Identify which cell holds the provided text, then report its [x, y] central coordinate. 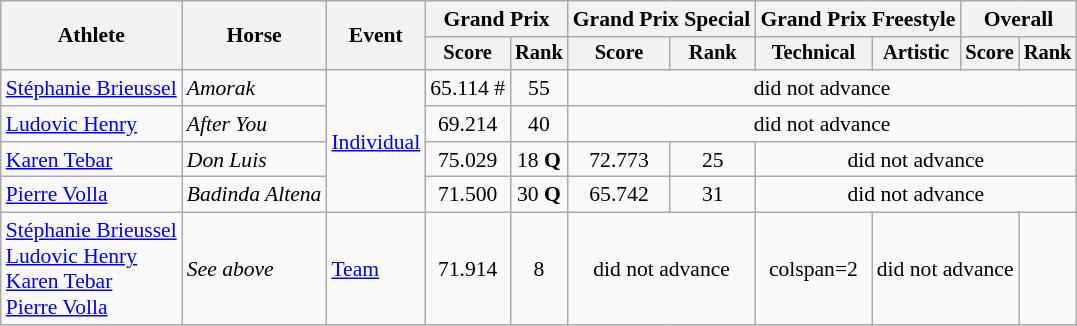
Karen Tebar [92, 160]
71.500 [468, 195]
See above [254, 269]
65.114 # [468, 88]
Overall [1018, 19]
30 Q [539, 195]
71.914 [468, 269]
Artistic [916, 54]
Grand Prix [496, 19]
65.742 [620, 195]
69.214 [468, 124]
18 Q [539, 160]
After You [254, 124]
75.029 [468, 160]
Don Luis [254, 160]
Technical [813, 54]
Stéphanie BrieusselLudovic HenryKaren TebarPierre Volla [92, 269]
colspan=2 [813, 269]
Team [376, 269]
Individual [376, 141]
72.773 [620, 160]
55 [539, 88]
8 [539, 269]
Horse [254, 36]
Badinda Altena [254, 195]
31 [712, 195]
Event [376, 36]
Grand Prix Special [662, 19]
Pierre Volla [92, 195]
Amorak [254, 88]
Athlete [92, 36]
25 [712, 160]
Grand Prix Freestyle [858, 19]
Ludovic Henry [92, 124]
40 [539, 124]
Stéphanie Brieussel [92, 88]
